Detect which cell encompasses the target text, then output its (x, y) center coordinate. 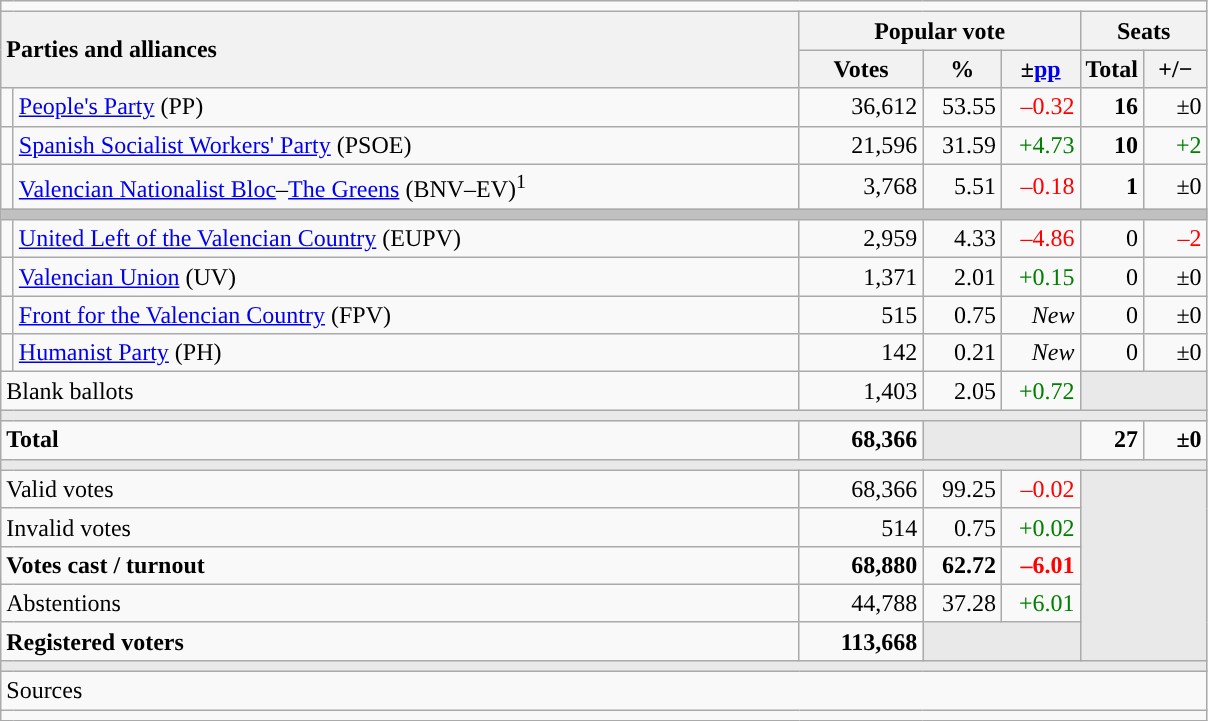
+2 (1176, 145)
1,371 (861, 277)
–2 (1176, 239)
+0.02 (1040, 527)
2,959 (861, 239)
68,880 (861, 565)
Invalid votes (400, 527)
+4.73 (1040, 145)
Parties and alliances (400, 50)
Valencian Nationalist Bloc–The Greens (BNV–EV)1 (406, 186)
4.33 (962, 239)
+6.01 (1040, 603)
142 (861, 353)
36,612 (861, 107)
10 (1112, 145)
Popular vote (940, 31)
Seats (1144, 31)
16 (1112, 107)
% (962, 69)
Valid votes (400, 489)
Votes cast / turnout (400, 565)
+/− (1176, 69)
113,668 (861, 641)
2.01 (962, 277)
21,596 (861, 145)
Registered voters (400, 641)
62.72 (962, 565)
Front for the Valencian Country (FPV) (406, 315)
United Left of the Valencian Country (EUPV) (406, 239)
Votes (861, 69)
±pp (1040, 69)
–6.01 (1040, 565)
+0.72 (1040, 391)
37.28 (962, 603)
–0.32 (1040, 107)
2.05 (962, 391)
Blank ballots (400, 391)
Spanish Socialist Workers' Party (PSOE) (406, 145)
31.59 (962, 145)
–4.86 (1040, 239)
5.51 (962, 186)
–0.18 (1040, 186)
515 (861, 315)
1 (1112, 186)
514 (861, 527)
0.21 (962, 353)
+0.15 (1040, 277)
Humanist Party (PH) (406, 353)
53.55 (962, 107)
3,768 (861, 186)
Sources (604, 691)
Abstentions (400, 603)
–0.02 (1040, 489)
99.25 (962, 489)
1,403 (861, 391)
People's Party (PP) (406, 107)
27 (1112, 440)
44,788 (861, 603)
Valencian Union (UV) (406, 277)
